Capture the cell that displays the provided text and extract its [X, Y] central coordinate. 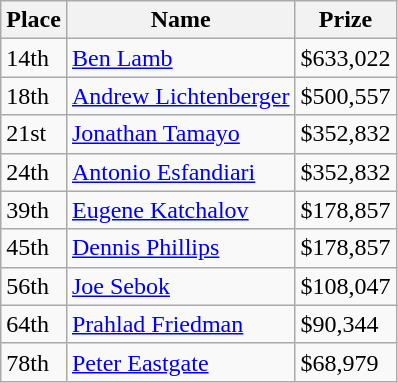
Antonio Esfandiari [180, 172]
$68,979 [346, 362]
$90,344 [346, 324]
Ben Lamb [180, 58]
18th [34, 96]
Place [34, 20]
Eugene Katchalov [180, 210]
$108,047 [346, 286]
45th [34, 248]
24th [34, 172]
Prize [346, 20]
64th [34, 324]
Name [180, 20]
Joe Sebok [180, 286]
21st [34, 134]
$633,022 [346, 58]
Peter Eastgate [180, 362]
$500,557 [346, 96]
56th [34, 286]
Dennis Phillips [180, 248]
14th [34, 58]
Prahlad Friedman [180, 324]
39th [34, 210]
78th [34, 362]
Andrew Lichtenberger [180, 96]
Jonathan Tamayo [180, 134]
